For the text-containing cell, return its midpoint in [x, y] coordinate format. 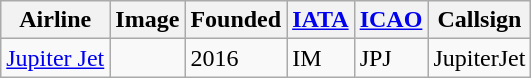
IATA [321, 20]
2016 [236, 58]
IM [321, 58]
Airline [56, 20]
Image [148, 20]
JupiterJet [480, 58]
JPJ [391, 58]
Founded [236, 20]
Callsign [480, 20]
Jupiter Jet [56, 58]
ICAO [391, 20]
